Provide the (X, Y) coordinate of the cell's center where the given text is located.  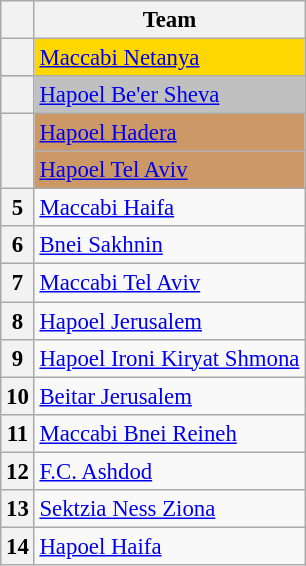
Beitar Jerusalem (170, 396)
Hapoel Jerusalem (170, 321)
Hapoel Be'er Sheva (170, 95)
7 (18, 283)
Hapoel Hadera (170, 133)
8 (18, 321)
Hapoel Ironi Kiryat Shmona (170, 358)
Hapoel Haifa (170, 546)
14 (18, 546)
10 (18, 396)
Team (170, 20)
F.C. Ashdod (170, 471)
12 (18, 471)
Maccabi Bnei Reineh (170, 433)
6 (18, 245)
11 (18, 433)
Sektzia Ness Ziona (170, 509)
Maccabi Haifa (170, 208)
Maccabi Netanya (170, 58)
Hapoel Tel Aviv (170, 170)
9 (18, 358)
13 (18, 509)
Maccabi Tel Aviv (170, 283)
5 (18, 208)
Bnei Sakhnin (170, 245)
